Return the (X, Y) coordinate for the center point of the cell that contains the specified text.  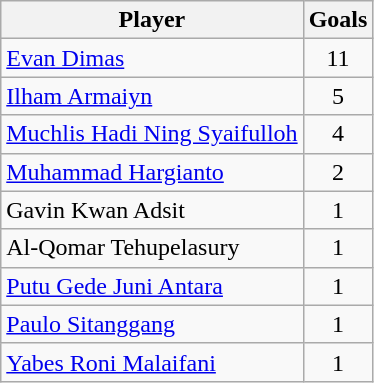
Muhammad Hargianto (152, 172)
Goals (338, 20)
Paulo Sitanggang (152, 324)
Yabes Roni Malaifani (152, 362)
Player (152, 20)
2 (338, 172)
Gavin Kwan Adsit (152, 210)
Evan Dimas (152, 58)
Muchlis Hadi Ning Syaifulloh (152, 134)
Ilham Armaiyn (152, 96)
4 (338, 134)
Putu Gede Juni Antara (152, 286)
Al-Qomar Tehupelasury (152, 248)
5 (338, 96)
11 (338, 58)
